Find where the given text appears and provide that cell's center as [X, Y] coordinate. 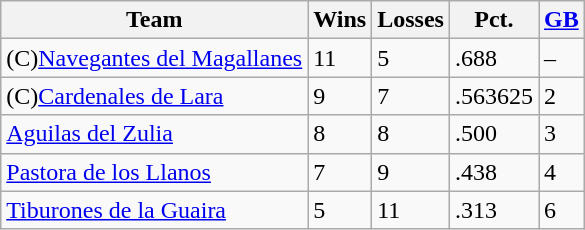
6 [561, 210]
Wins [340, 20]
.438 [494, 172]
.688 [494, 58]
Aguilas del Zulia [154, 134]
Team [154, 20]
Pct. [494, 20]
(C)Cardenales de Lara [154, 96]
– [561, 58]
.563625 [494, 96]
(C)Navegantes del Magallanes [154, 58]
Pastora de los Llanos [154, 172]
Losses [411, 20]
.313 [494, 210]
GB [561, 20]
3 [561, 134]
Tiburones de la Guaira [154, 210]
4 [561, 172]
2 [561, 96]
.500 [494, 134]
